Return the [x, y] coordinate for the center point of the cell that contains the specified text.  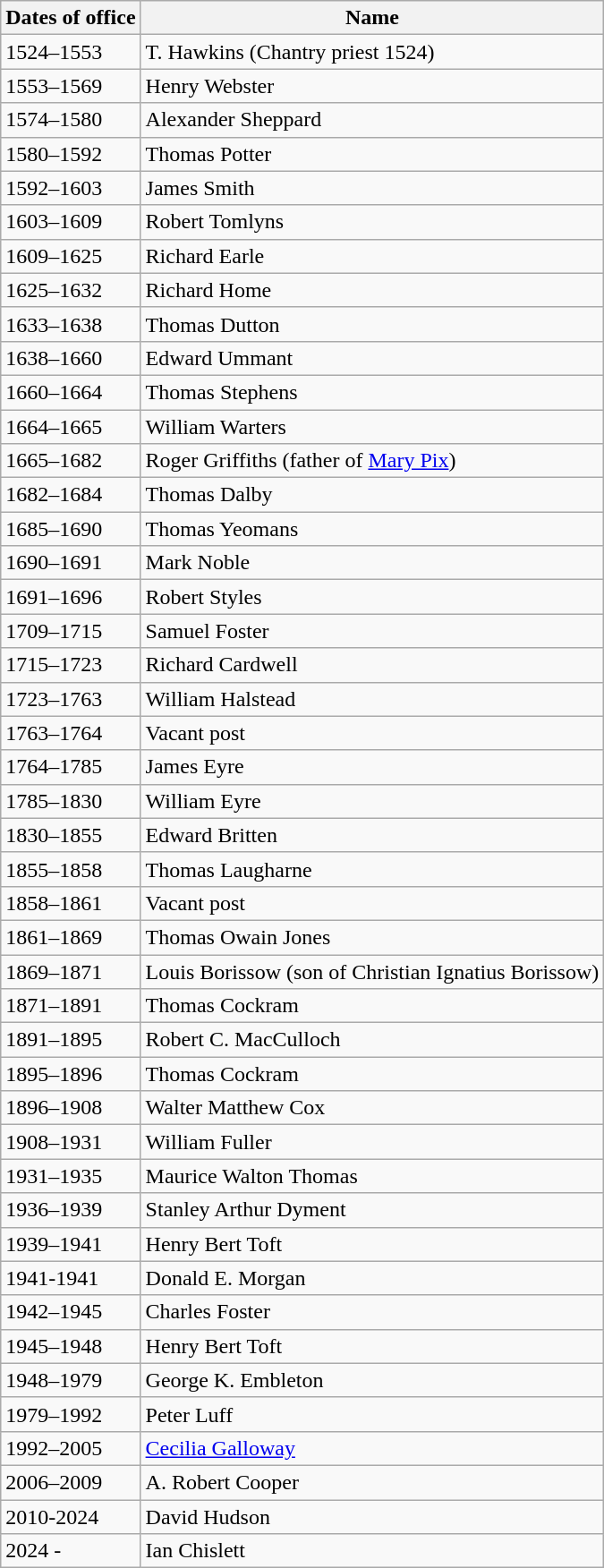
1660–1664 [71, 392]
Thomas Dutton [372, 324]
1592–1603 [71, 188]
2010-2024 [71, 1517]
1830–1855 [71, 835]
1945–1948 [71, 1346]
Thomas Potter [372, 154]
Samuel Foster [372, 631]
Thomas Dalby [372, 495]
1942–1945 [71, 1312]
Roger Griffiths (father of Mary Pix) [372, 461]
1690–1691 [71, 563]
1723–1763 [71, 699]
1664–1665 [71, 427]
1553–1569 [71, 86]
George K. Embleton [372, 1380]
1948–1979 [71, 1380]
1891–1895 [71, 1040]
Peter Luff [372, 1414]
1861–1869 [71, 937]
1869–1871 [71, 971]
1931–1935 [71, 1176]
1682–1684 [71, 495]
Thomas Yeomans [372, 529]
1785–1830 [71, 801]
1625–1632 [71, 290]
Robert Styles [372, 597]
James Smith [372, 188]
1633–1638 [71, 324]
Charles Foster [372, 1312]
1908–1931 [71, 1142]
Robert Tomlyns [372, 222]
Maurice Walton Thomas [372, 1176]
T. Hawkins (Chantry priest 1524) [372, 52]
1896–1908 [71, 1108]
1665–1682 [71, 461]
Richard Cardwell [372, 665]
Edward Ummant [372, 358]
James Eyre [372, 767]
Stanley Arthur Dyment [372, 1210]
1979–1992 [71, 1414]
1858–1861 [71, 903]
2024 - [71, 1551]
1603–1609 [71, 222]
William Fuller [372, 1142]
William Warters [372, 427]
1763–1764 [71, 733]
1574–1580 [71, 120]
1609–1625 [71, 256]
Thomas Owain Jones [372, 937]
David Hudson [372, 1517]
Mark Noble [372, 563]
1691–1696 [71, 597]
1895–1896 [71, 1074]
Thomas Laugharne [372, 869]
1764–1785 [71, 767]
William Eyre [372, 801]
Ian Chislett [372, 1551]
Robert C. MacCulloch [372, 1040]
1715–1723 [71, 665]
Cecilia Galloway [372, 1448]
1638–1660 [71, 358]
1941-1941 [71, 1278]
1524–1553 [71, 52]
1871–1891 [71, 1006]
1936–1939 [71, 1210]
1580–1592 [71, 154]
1939–1941 [71, 1244]
Alexander Sheppard [372, 120]
Dates of office [71, 18]
Edward Britten [372, 835]
1685–1690 [71, 529]
Thomas Stephens [372, 392]
2006–2009 [71, 1482]
Walter Matthew Cox [372, 1108]
William Halstead [372, 699]
A. Robert Cooper [372, 1482]
1709–1715 [71, 631]
Henry Webster [372, 86]
Name [372, 18]
Richard Home [372, 290]
Louis Borissow (son of Christian Ignatius Borissow) [372, 971]
Richard Earle [372, 256]
1992–2005 [71, 1448]
1855–1858 [71, 869]
Donald E. Morgan [372, 1278]
